Detect which cell encompasses the target text, then output its [X, Y] center coordinate. 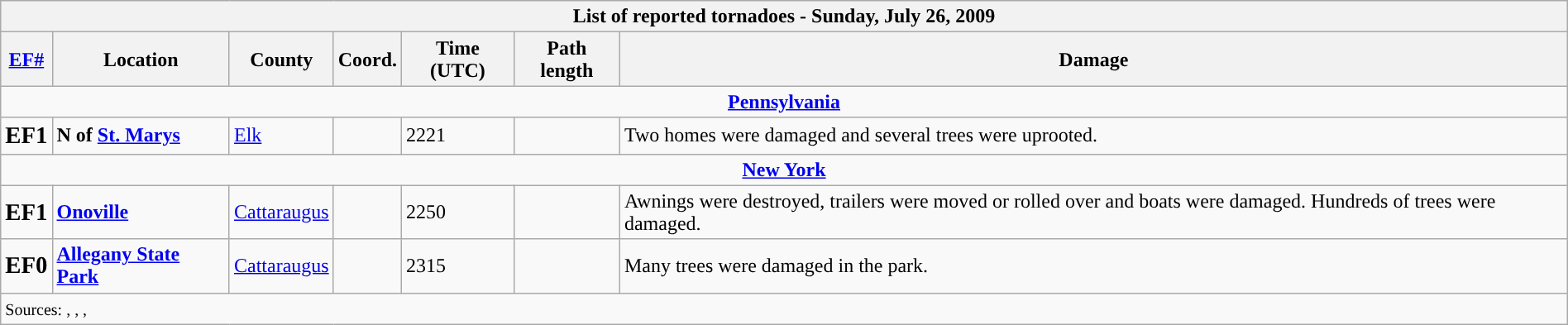
N of St. Marys [141, 136]
New York [784, 170]
EF# [26, 60]
Many trees were damaged in the park. [1093, 266]
2250 [458, 212]
Damage [1093, 60]
Sources: , , , [784, 308]
2315 [458, 266]
Allegany State Park [141, 266]
Time (UTC) [458, 60]
EF0 [26, 266]
Two homes were damaged and several trees were uprooted. [1093, 136]
2221 [458, 136]
List of reported tornadoes - Sunday, July 26, 2009 [784, 17]
Awnings were destroyed, trailers were moved or rolled over and boats were damaged. Hundreds of trees were damaged. [1093, 212]
Path length [566, 60]
Onoville [141, 212]
Coord. [367, 60]
Location [141, 60]
Pennsylvania [784, 102]
County [281, 60]
Elk [281, 136]
